Detect which cell encompasses the target text, then output its (X, Y) center coordinate. 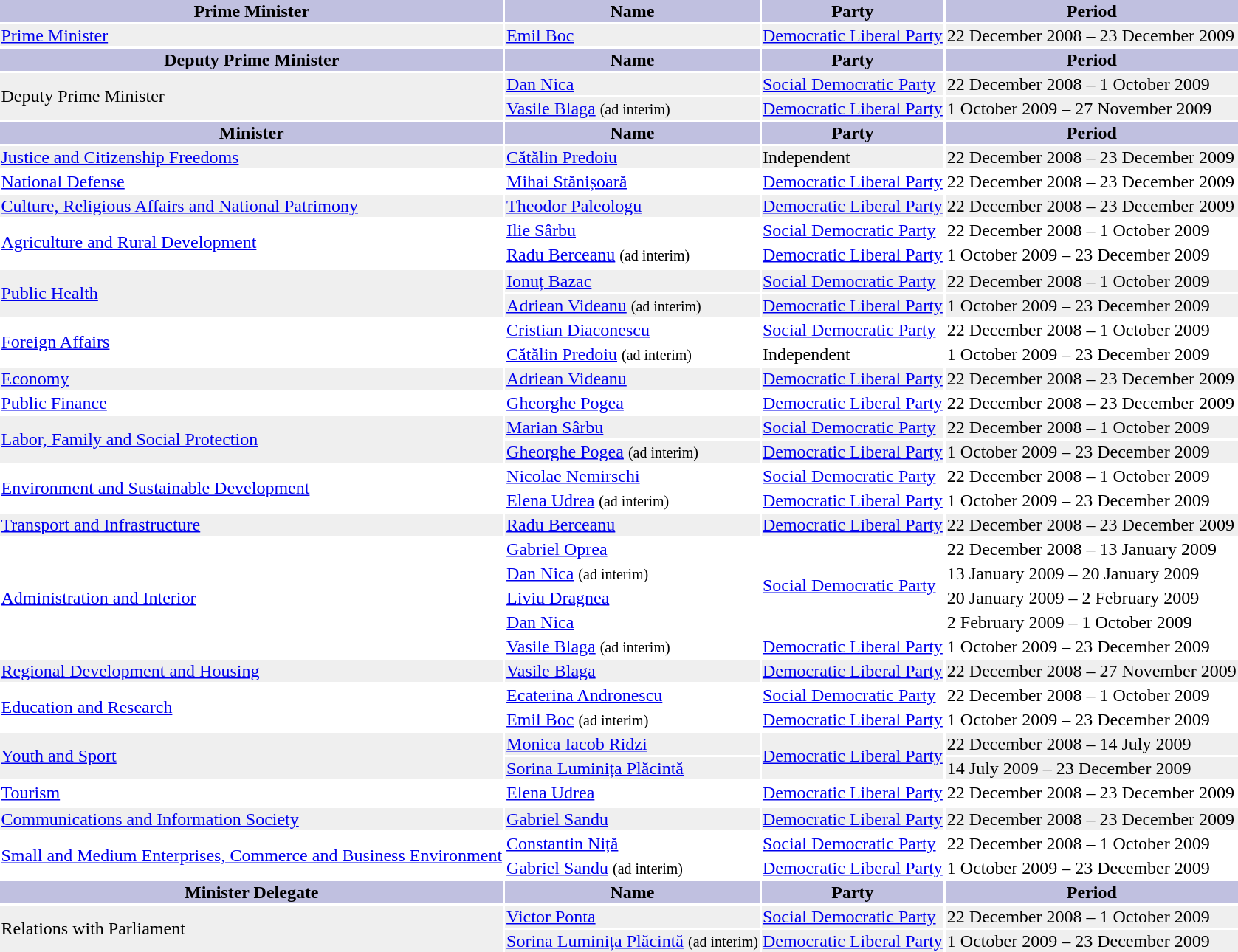
Education and Research (252, 707)
Relations with Parliament (252, 928)
13 January 2009 – 20 January 2009 (1091, 573)
14 July 2009 – 23 December 2009 (1091, 768)
Sorina Luminița Plăcintă (ad interim) (633, 941)
Regional Development and Housing (252, 671)
Ecaterina Andronescu (633, 695)
Emil Boc (ad interim) (633, 720)
Agriculture and Rural Development (252, 242)
Monica Iacob Ridzi (633, 744)
Constantin Niță (633, 844)
Youth and Sport (252, 756)
Administration and Interior (252, 598)
22 December 2008 – 14 July 2009 (1091, 744)
Radu Berceanu (ad interim) (633, 255)
Transport and Infrastructure (252, 525)
Adriean Videanu (ad interim) (633, 306)
Gabriel Sandu (633, 819)
Culture, Religious Affairs and National Patrimony (252, 206)
22 December 2008 – 27 November 2009 (1091, 671)
Environment and Sustainable Development (252, 489)
Marian Sârbu (633, 427)
Gabriel Oprea (633, 549)
Minister (252, 133)
Liviu Dragnea (633, 598)
Radu Berceanu (633, 525)
Tourism (252, 793)
Gheorghe Pogea (633, 403)
Minister Delegate (252, 892)
2 February 2009 – 1 October 2009 (1091, 622)
Theodor Paleologu (633, 206)
Ionuț Bazac (633, 281)
Ilie Sârbu (633, 230)
Small and Medium Enterprises, Commerce and Business Environment (252, 856)
Emil Boc (633, 35)
Cătălin Predoiu (633, 157)
Adriean Videanu (633, 379)
Vasile Blaga (633, 671)
Nicolae Nemirschi (633, 476)
Dan Nica (ad interim) (633, 573)
Elena Udrea (ad interim) (633, 500)
Gabriel Sandu (ad interim) (633, 868)
20 January 2009 – 2 February 2009 (1091, 598)
Labor, Family and Social Protection (252, 440)
Foreign Affairs (252, 342)
Public Finance (252, 403)
Elena Udrea (633, 793)
Gheorghe Pogea (ad interim) (633, 452)
Justice and Citizenship Freedoms (252, 157)
Cătălin Predoiu (ad interim) (633, 354)
Sorina Luminița Plăcintă (633, 768)
Economy (252, 379)
Victor Ponta (633, 917)
1 October 2009 – 27 November 2009 (1091, 108)
Cristian Diaconescu (633, 330)
National Defense (252, 182)
22 December 2008 – 13 January 2009 (1091, 549)
Communications and Information Society (252, 819)
Public Health (252, 294)
Mihai Stănișoară (633, 182)
